Return (X, Y) of the center of cell containing provided text 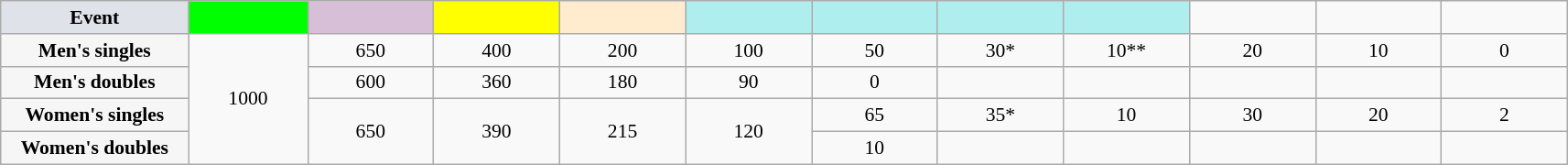
120 (749, 132)
200 (622, 50)
1000 (248, 99)
50 (874, 50)
30* (1000, 50)
Women's singles (95, 115)
600 (371, 82)
90 (749, 82)
360 (497, 82)
Men's doubles (95, 82)
35* (1000, 115)
180 (622, 82)
390 (497, 132)
215 (622, 132)
30 (1252, 115)
Men's singles (95, 50)
400 (497, 50)
Event (95, 17)
10** (1127, 50)
65 (874, 115)
100 (749, 50)
2 (1505, 115)
Women's doubles (95, 148)
